Locate the cell with the specified text and output its [x, y] center coordinate. 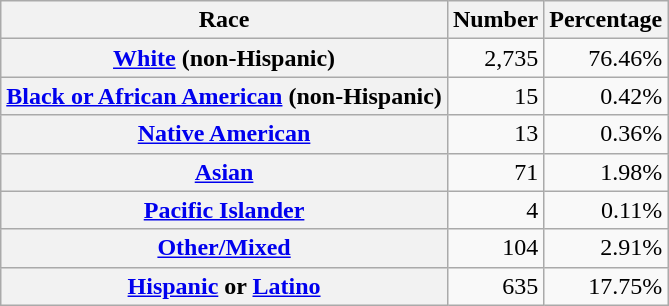
Native American [224, 134]
17.75% [606, 286]
13 [495, 134]
Other/Mixed [224, 248]
Race [224, 20]
Hispanic or Latino [224, 286]
Percentage [606, 20]
White (non-Hispanic) [224, 58]
635 [495, 286]
Asian [224, 172]
0.11% [606, 210]
Pacific Islander [224, 210]
104 [495, 248]
2.91% [606, 248]
Black or African American (non-Hispanic) [224, 96]
0.42% [606, 96]
4 [495, 210]
71 [495, 172]
Number [495, 20]
76.46% [606, 58]
0.36% [606, 134]
2,735 [495, 58]
1.98% [606, 172]
15 [495, 96]
